Locate the cell with the specified text and output its (x, y) center coordinate. 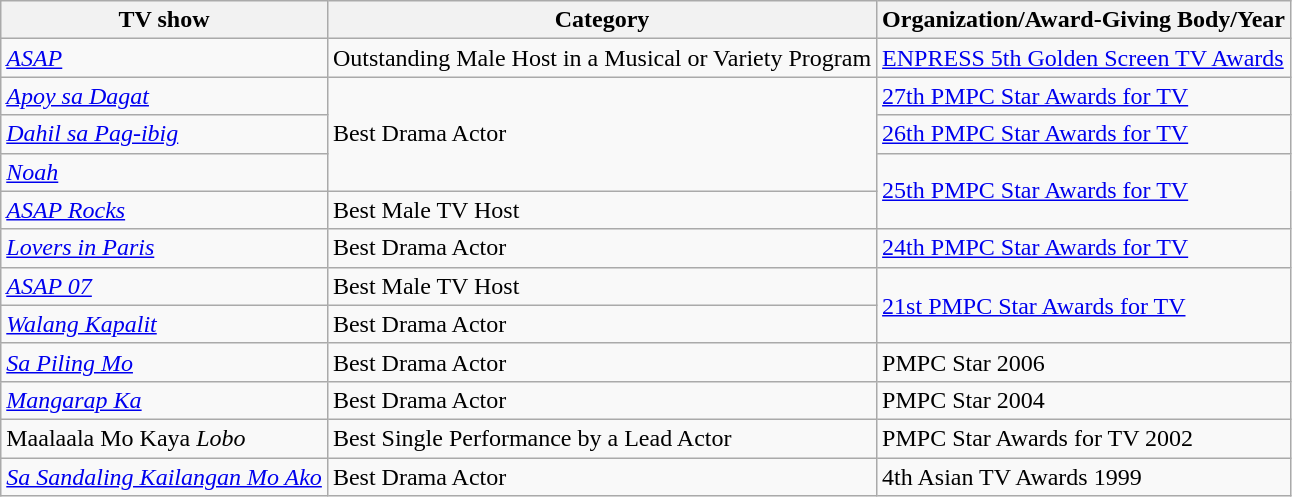
TV show (164, 20)
ASAP (164, 58)
25th PMPC Star Awards for TV (1084, 191)
27th PMPC Star Awards for TV (1084, 96)
Best Single Performance by a Lead Actor (602, 438)
4th Asian TV Awards 1999 (1084, 477)
Dahil sa Pag-ibig (164, 134)
ENPRESS 5th Golden Screen TV Awards (1084, 58)
Lovers in Paris (164, 248)
ASAP 07 (164, 286)
26th PMPC Star Awards for TV (1084, 134)
Category (602, 20)
Apoy sa Dagat (164, 96)
21st PMPC Star Awards for TV (1084, 305)
Outstanding Male Host in a Musical or Variety Program (602, 58)
Mangarap Ka (164, 400)
PMPC Star 2006 (1084, 362)
Sa Sandaling Kailangan Mo Ako (164, 477)
Maalaala Mo Kaya Lobo (164, 438)
Organization/Award-Giving Body/Year (1084, 20)
24th PMPC Star Awards for TV (1084, 248)
Noah (164, 172)
PMPC Star Awards for TV 2002 (1084, 438)
PMPC Star 2004 (1084, 400)
Walang Kapalit (164, 324)
ASAP Rocks (164, 210)
Sa Piling Mo (164, 362)
